Return [X, Y] of the center of cell containing provided text 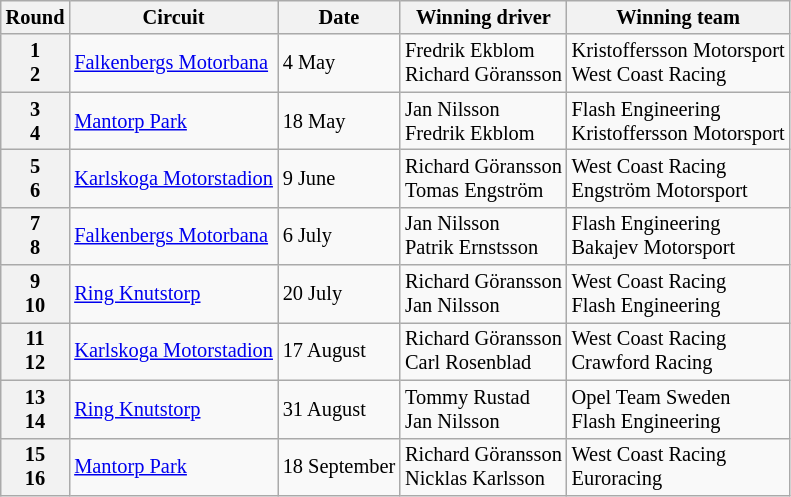
9 June [339, 178]
West Coast RacingFlash Engineering [678, 294]
910 [36, 294]
Fredrik EkblomRichard Göransson [484, 63]
31 August [339, 409]
17 August [339, 351]
1516 [36, 467]
Richard GöranssonTomas Engström [484, 178]
Flash EngineeringBakajev Motorsport [678, 236]
12 [36, 63]
78 [36, 236]
1314 [36, 409]
18 May [339, 121]
20 July [339, 294]
Round [36, 17]
Flash EngineeringKristoffersson Motorsport [678, 121]
Richard GöranssonJan Nilsson [484, 294]
West Coast RacingEngström Motorsport [678, 178]
Kristoffersson MotorsportWest Coast Racing [678, 63]
Richard GöranssonCarl Rosenblad [484, 351]
34 [36, 121]
Richard GöranssonNicklas Karlsson [484, 467]
Date [339, 17]
Winning team [678, 17]
Opel Team SwedenFlash Engineering [678, 409]
1112 [36, 351]
Winning driver [484, 17]
4 May [339, 63]
Circuit [173, 17]
West Coast RacingCrawford Racing [678, 351]
56 [36, 178]
Tommy RustadJan Nilsson [484, 409]
Jan NilssonFredrik Ekblom [484, 121]
6 July [339, 236]
West Coast RacingEuroracing [678, 467]
Jan NilssonPatrik Ernstsson [484, 236]
18 September [339, 467]
